Return (x, y) of the center of cell containing provided text 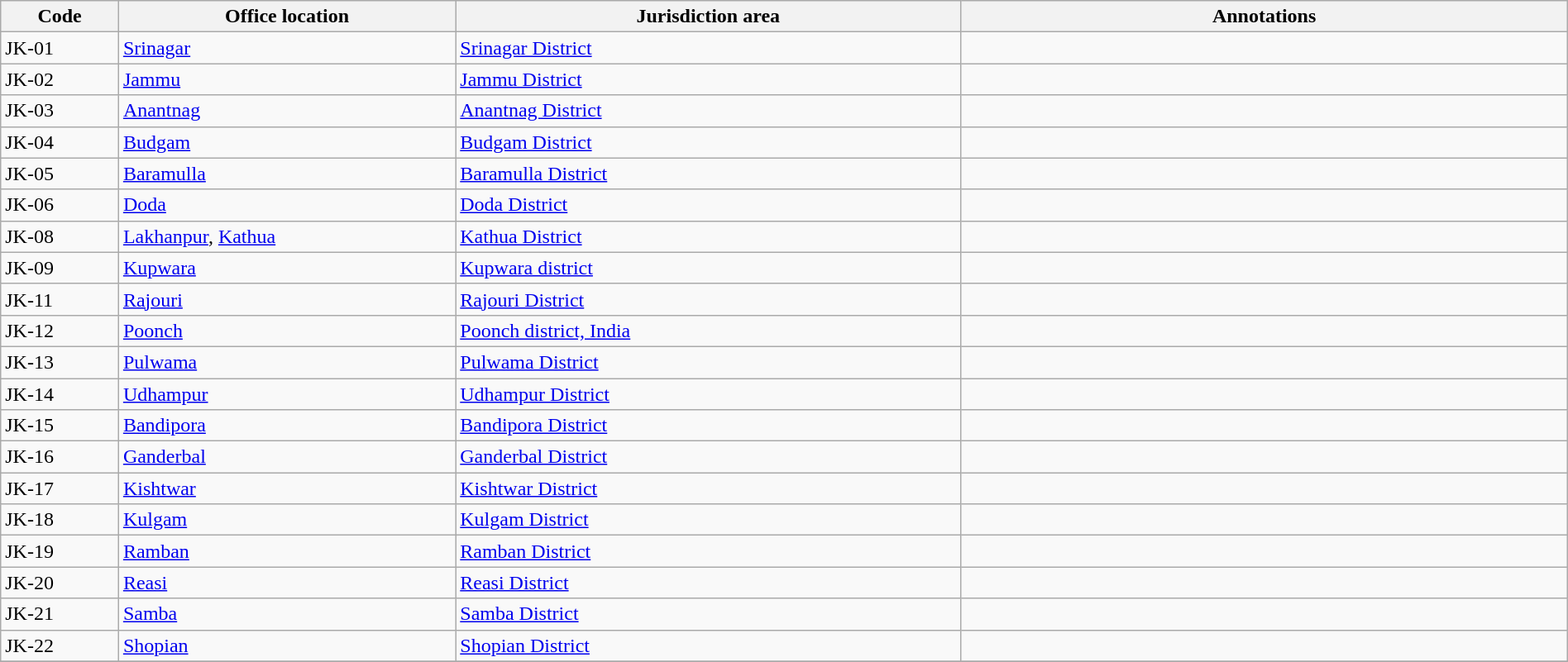
JK-04 (60, 142)
JK-13 (60, 362)
Budgam (286, 142)
Shopian (286, 645)
Bandipora (286, 426)
Samba District (708, 614)
JK-14 (60, 394)
JK-05 (60, 174)
JK-06 (60, 205)
Kulgam (286, 520)
Rajouri District (708, 299)
Baramulla District (708, 174)
Ganderbal District (708, 457)
JK-08 (60, 236)
Doda (286, 205)
JK-03 (60, 111)
Baramulla (286, 174)
Reasi (286, 583)
Pulwama (286, 362)
Pulwama District (708, 362)
JK-20 (60, 583)
Code (60, 17)
Reasi District (708, 583)
JK-21 (60, 614)
JK-15 (60, 426)
Poonch district, India (708, 331)
Ramban (286, 551)
JK-01 (60, 48)
Budgam District (708, 142)
Kathua District (708, 236)
Office location (286, 17)
Jurisdiction area (708, 17)
Shopian District (708, 645)
Kishtwar District (708, 488)
Jammu District (708, 79)
JK-02 (60, 79)
Ganderbal (286, 457)
Annotations (1264, 17)
Poonch (286, 331)
Srinagar District (708, 48)
JK-17 (60, 488)
Bandipora District (708, 426)
JK-12 (60, 331)
JK-09 (60, 268)
JK-16 (60, 457)
JK-19 (60, 551)
Srinagar (286, 48)
Anantnag District (708, 111)
Samba (286, 614)
Kupwara district (708, 268)
JK-22 (60, 645)
Jammu (286, 79)
Kulgam District (708, 520)
Lakhanpur, Kathua (286, 236)
Udhampur (286, 394)
Rajouri (286, 299)
JK-18 (60, 520)
Kupwara (286, 268)
Ramban District (708, 551)
Kishtwar (286, 488)
Doda District (708, 205)
Udhampur District (708, 394)
JK-11 (60, 299)
Anantnag (286, 111)
